Pinpoint the cell where the given text exists, returning its [X, Y] midpoint coordinate. 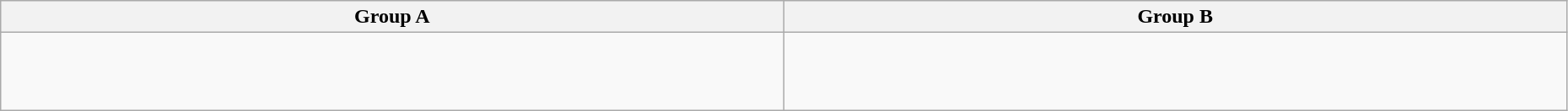
Group B [1175, 17]
Group A [392, 17]
